Determine the [x, y] coordinate at the center of the cell enclosing the given text.  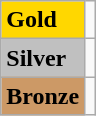
Bronze [43, 96]
Silver [43, 58]
Gold [43, 20]
